For the text-containing cell, return its midpoint in (x, y) coordinate format. 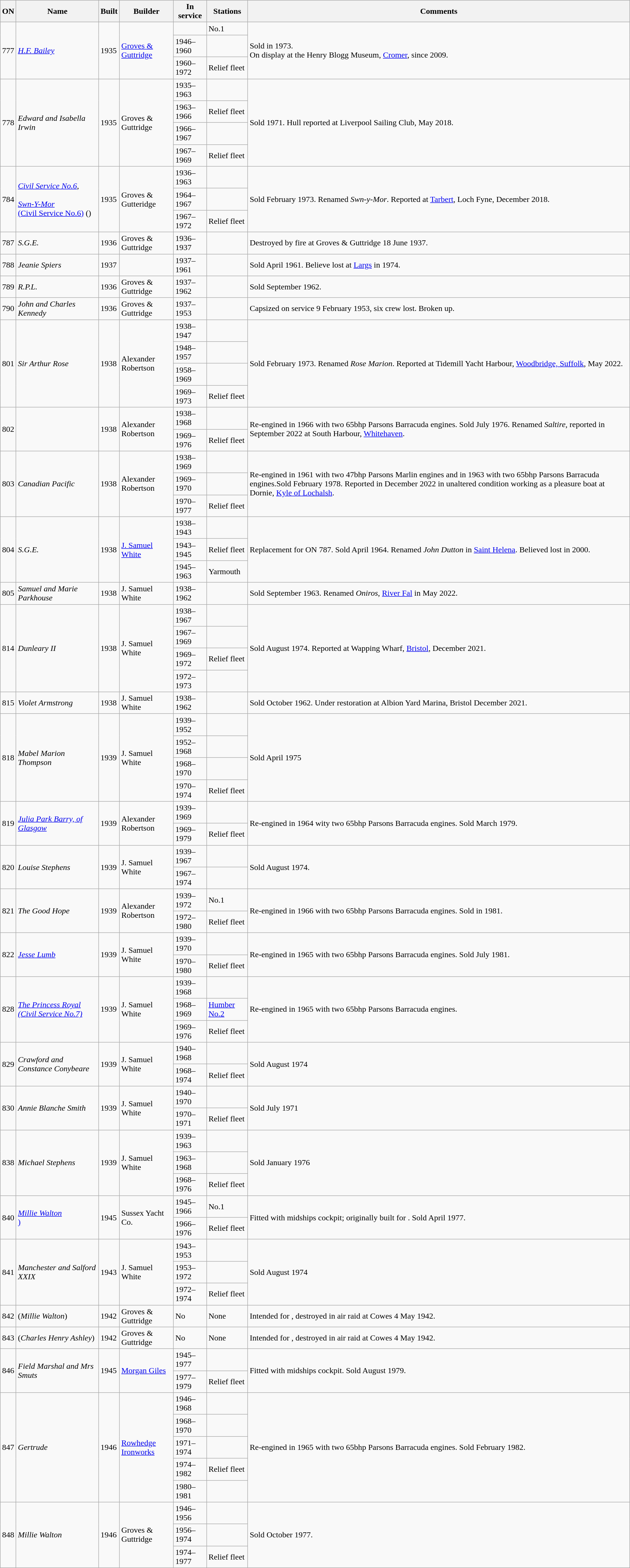
1956–1974 (190, 1535)
Civil Service No.6,Swn-Y-Mor(Civil Service No.6) () (57, 199)
Sold February 1973. Renamed Swn-y-Mor. Reported at Tarbert, Loch Fyne, December 2018. (439, 199)
787 (8, 243)
Rowhedge Ironworks (147, 1447)
Annie Blanche Smith (57, 1108)
(Millie Walton) (57, 1316)
1943–1945 (190, 549)
1963–1968 (190, 1162)
1972–1973 (190, 681)
1939–1968 (190, 987)
1945–1977 (190, 1360)
1946–1956 (190, 1513)
1967–1972 (190, 221)
Dunleary II (57, 648)
Re-engined in 1966 with two 65bhp Parsons Barracuda engines. Sold in 1981. (439, 911)
Manchester and Salford XXIX (57, 1272)
846 (8, 1371)
1939–1970 (190, 944)
Destroyed by fire at Groves & Guttridge 18 June 1937. (439, 243)
Crawford and Constance Conybeare (57, 1064)
Edward and Isabella Irwin (57, 123)
814 (8, 648)
1969–1970 (190, 484)
1967–1974 (190, 878)
Jeanie Spiers (57, 265)
R.P.L. (57, 287)
1936–1937 (190, 243)
1970–1980 (190, 965)
Sold September 1962. (439, 287)
789 (8, 287)
784 (8, 199)
Sold August 1974. (439, 867)
Sold January 1976 (439, 1162)
H.F. Bailey (57, 50)
Gertrude (57, 1447)
ON (8, 11)
Fitted with midships cockpit; originally built for . Sold April 1977. (439, 1217)
Morgan Giles (147, 1371)
1972–1980 (190, 921)
Sold July 1971 (439, 1108)
841 (8, 1272)
1945–1966 (190, 1206)
1968–1974 (190, 1075)
Sold October 1977. (439, 1535)
Fitted with midships cockpit. Sold August 1979. (439, 1371)
828 (8, 1010)
1970–1971 (190, 1119)
819 (8, 823)
The Princess Royal (Civil Service No.7) (57, 1010)
1940–1970 (190, 1097)
Sussex Yacht Co. (147, 1217)
843 (8, 1338)
1964–1967 (190, 199)
802 (8, 429)
Millie Walton) (57, 1217)
Sold 1971. Hull reported at Liverpool Sailing Club, May 2018. (439, 123)
1958–1969 (190, 374)
Yarmouth (228, 571)
Sold October 1962. Under restoration at Albion Yard Marina, Bristol December 2021. (439, 703)
1974–1977 (190, 1557)
840 (8, 1217)
John and Charles Kennedy (57, 309)
1974–1982 (190, 1469)
1953–1972 (190, 1272)
Michael Stephens (57, 1162)
Canadian Pacific (57, 484)
1937–1953 (190, 309)
Mabel Marion Thompson (57, 758)
Sir Arthur Rose (57, 363)
Re-engined in 1965 with two 65bhp Parsons Barracuda engines. (439, 1010)
788 (8, 265)
Jesse Lumb (57, 954)
1970–1974 (190, 790)
In service (190, 11)
1971–1974 (190, 1447)
Violet Armstrong (57, 703)
Field Marshal and Mrs Smuts (57, 1371)
778 (8, 123)
842 (8, 1316)
1969–1979 (190, 834)
Sold September 1963. Renamed Oniros, River Fal in May 2022. (439, 593)
Builder (147, 11)
790 (8, 309)
804 (8, 549)
1943–1953 (190, 1250)
The Good Hope (57, 911)
Sold April 1961. Believe lost at Largs in 1974. (439, 265)
Groves & Gutteridge (147, 199)
Sold April 1975 (439, 758)
1939–1952 (190, 725)
1939–1972 (190, 900)
1937 (109, 265)
1939–1967 (190, 856)
Sold February 1973. Renamed Rose Marion. Reported at Tidemill Yacht Harbour, Woodbridge, Suffolk, May 2022. (439, 363)
Humber No.2 (228, 1010)
Re-engined in 1964 wity two 65bhp Parsons Barracuda engines. Sold March 1979. (439, 823)
1946–1968 (190, 1403)
803 (8, 484)
1938–1969 (190, 462)
1952–1968 (190, 746)
1968–1976 (190, 1185)
821 (8, 911)
Capsized on service 9 February 1953, six crew lost. Broken up. (439, 309)
830 (8, 1108)
1937–1961 (190, 265)
777 (8, 50)
1960–1972 (190, 68)
Built (109, 11)
Re-engined in 1965 with two 65bhp Parsons Barracuda engines. Sold February 1982. (439, 1447)
Name (57, 11)
1969–1973 (190, 396)
801 (8, 363)
1938–1967 (190, 615)
1969–1972 (190, 659)
1968–1969 (190, 1010)
1980–1981 (190, 1491)
Replacement for ON 787. Sold April 1964. Renamed John Dutton in Saint Helena. Believed lost in 2000. (439, 549)
1938–1943 (190, 528)
829 (8, 1064)
Sold in 1973. On display at the Henry Blogg Museum, Cromer, since 2009. (439, 50)
848 (8, 1535)
(Charles Henry Ashley) (57, 1338)
1938–1947 (190, 330)
838 (8, 1162)
805 (8, 593)
Louise Stephens (57, 867)
1972–1974 (190, 1294)
818 (8, 758)
1939–1969 (190, 812)
1963–1966 (190, 112)
1946–1960 (190, 46)
1943 (109, 1272)
1938–1968 (190, 418)
Sold August 1974. Reported at Wapping Wharf, Bristol, December 2021. (439, 648)
1966–1967 (190, 133)
Millie Walton (57, 1535)
822 (8, 954)
820 (8, 867)
847 (8, 1447)
1935–1963 (190, 90)
1945–1963 (190, 571)
1977–1979 (190, 1382)
Re-engined in 1965 with two 65bhp Parsons Barracuda engines. Sold July 1981. (439, 954)
1937–1962 (190, 287)
1970–1977 (190, 506)
1936–1963 (190, 177)
815 (8, 703)
Samuel and Marie Parkhouse (57, 593)
Julia Park Barry, of Glasgow (57, 823)
Comments (439, 11)
1940–1968 (190, 1053)
1966–1976 (190, 1228)
Stations (228, 11)
1948–1957 (190, 353)
1939–1963 (190, 1141)
